Scan for the cell matching the given text and deliver its [X, Y] coordinate at center. 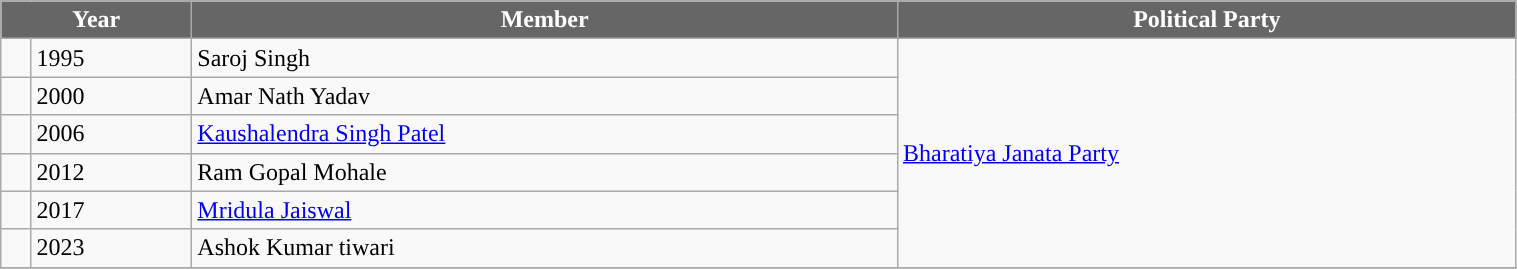
Bharatiya Janata Party [1208, 153]
Year [96, 20]
2017 [112, 210]
Ram Gopal Mohale [545, 172]
Saroj Singh [545, 58]
Kaushalendra Singh Patel [545, 134]
2006 [112, 134]
Ashok Kumar tiwari [545, 248]
Mridula Jaiswal [545, 210]
2023 [112, 248]
2000 [112, 96]
1995 [112, 58]
Member [545, 20]
Political Party [1208, 20]
Amar Nath Yadav [545, 96]
2012 [112, 172]
